Extract the [x, y] coordinate from the center of the cell holding the provided text.  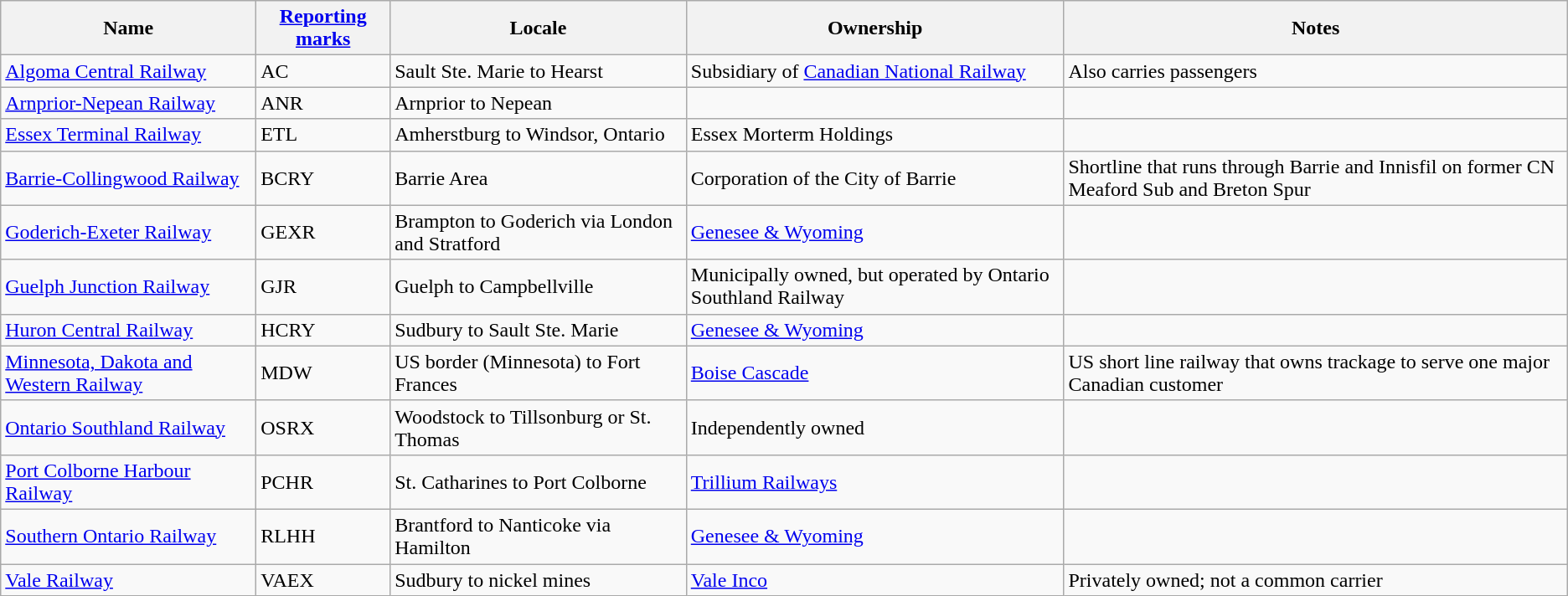
Locale [539, 28]
Algoma Central Railway [129, 71]
Independently owned [874, 427]
Arnprior-Nepean Railway [129, 103]
ANR [323, 103]
Trillium Railways [874, 482]
Corporation of the City of Barrie [874, 177]
GJR [323, 286]
Huron Central Railway [129, 330]
Port Colborne Harbour Railway [129, 482]
Boise Cascade [874, 373]
VAEX [323, 580]
Guelph Junction Railway [129, 286]
MDW [323, 373]
GEXR [323, 233]
St. Catharines to Port Colborne [539, 482]
Subsidiary of Canadian National Railway [874, 71]
Arnprior to Nepean [539, 103]
Name [129, 28]
Goderich-Exeter Railway [129, 233]
Vale Inco [874, 580]
Barrie Area [539, 177]
ETL [323, 135]
US border (Minnesota) to Fort Frances [539, 373]
Amherstburg to Windsor, Ontario [539, 135]
Also carries passengers [1315, 71]
Notes [1315, 28]
RLHH [323, 536]
Guelph to Campbellville [539, 286]
Sudbury to Sault Ste. Marie [539, 330]
Reporting marks [323, 28]
Essex Morterm Holdings [874, 135]
OSRX [323, 427]
Minnesota, Dakota and Western Railway [129, 373]
Essex Terminal Railway [129, 135]
Ownership [874, 28]
AC [323, 71]
BCRY [323, 177]
Barrie-Collingwood Railway [129, 177]
Southern Ontario Railway [129, 536]
Shortline that runs through Barrie and Innisfil on former CN Meaford Sub and Breton Spur [1315, 177]
US short line railway that owns trackage to serve one major Canadian customer [1315, 373]
Ontario Southland Railway [129, 427]
Sault Ste. Marie to Hearst [539, 71]
Brampton to Goderich via London and Stratford [539, 233]
Brantford to Nanticoke via Hamilton [539, 536]
Vale Railway [129, 580]
PCHR [323, 482]
HCRY [323, 330]
Privately owned; not a common carrier [1315, 580]
Sudbury to nickel mines [539, 580]
Woodstock to Tillsonburg or St. Thomas [539, 427]
Municipally owned, but operated by Ontario Southland Railway [874, 286]
